From the cell containing the given text, extract its center point as (X, Y) coordinate. 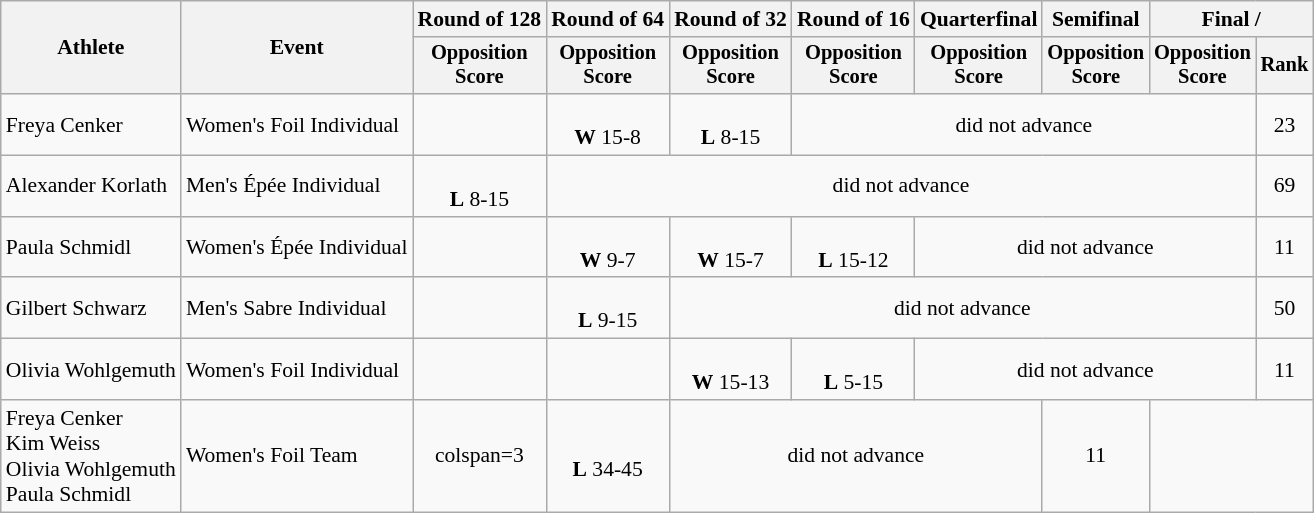
Paula Schmidl (91, 248)
colspan=3 (479, 456)
W 9-7 (608, 248)
W 15-8 (608, 124)
Freya CenkerKim WeissOlivia WohlgemuthPaula Schmidl (91, 456)
Round of 128 (479, 19)
L 15-12 (854, 248)
L 5-15 (854, 370)
Men's Sabre Individual (297, 308)
L 9-15 (608, 308)
23 (1285, 124)
Men's Épée Individual (297, 186)
Semifinal (1096, 19)
Olivia Wohlgemuth (91, 370)
W 15-13 (730, 370)
Quarterfinal (979, 19)
Gilbert Schwarz (91, 308)
Rank (1285, 66)
Freya Cenker (91, 124)
50 (1285, 308)
Athlete (91, 48)
Round of 32 (730, 19)
Round of 16 (854, 19)
L 34-45 (608, 456)
Event (297, 48)
Women's Épée Individual (297, 248)
W 15-7 (730, 248)
69 (1285, 186)
Alexander Korlath (91, 186)
Women's Foil Team (297, 456)
Round of 64 (608, 19)
Final / (1231, 19)
